Pinpoint the cell where the given text exists, returning its [x, y] midpoint coordinate. 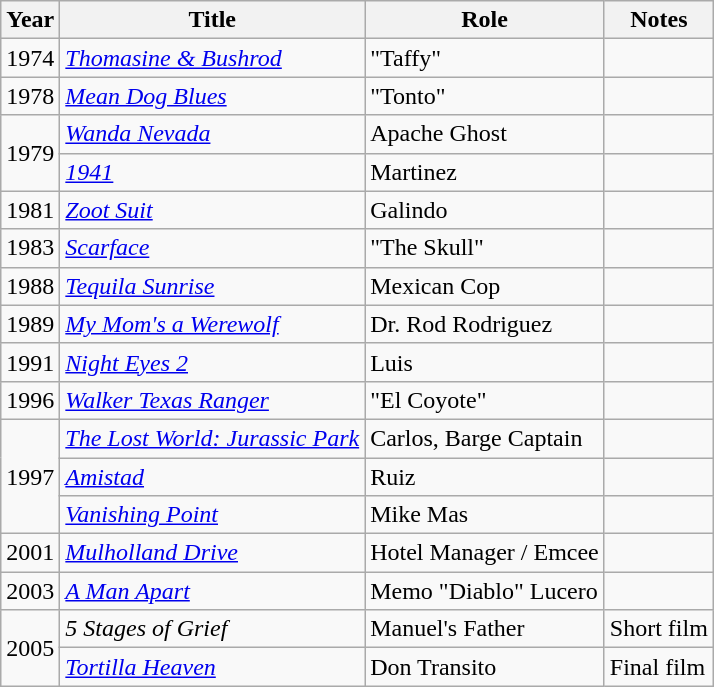
Year [30, 20]
Mean Dog Blues [212, 96]
1996 [30, 400]
Wanda Nevada [212, 134]
Amistad [212, 477]
Walker Texas Ranger [212, 400]
Mexican Cop [485, 286]
Title [212, 20]
"El Coyote" [485, 400]
Galindo [485, 210]
1991 [30, 362]
"The Skull" [485, 248]
"Taffy" [485, 58]
Final film [658, 667]
Carlos, Barge Captain [485, 438]
Short film [658, 629]
Ruiz [485, 477]
Manuel's Father [485, 629]
Apache Ghost [485, 134]
Scarface [212, 248]
5 Stages of Grief [212, 629]
2005 [30, 648]
Don Transito [485, 667]
1997 [30, 476]
2003 [30, 591]
Luis [485, 362]
Night Eyes 2 [212, 362]
1988 [30, 286]
My Mom's a Werewolf [212, 324]
Memo "Diablo" Lucero [485, 591]
Mulholland Drive [212, 553]
1978 [30, 96]
1981 [30, 210]
Martinez [485, 172]
1941 [212, 172]
"Tonto" [485, 96]
Role [485, 20]
Tequila Sunrise [212, 286]
1974 [30, 58]
Hotel Manager / Emcee [485, 553]
1979 [30, 153]
Vanishing Point [212, 515]
Tortilla Heaven [212, 667]
Notes [658, 20]
Dr. Rod Rodriguez [485, 324]
Zoot Suit [212, 210]
The Lost World: Jurassic Park [212, 438]
2001 [30, 553]
Mike Mas [485, 515]
1983 [30, 248]
1989 [30, 324]
A Man Apart [212, 591]
Thomasine & Bushrod [212, 58]
